Return the (x, y) coordinate for the center point of the cell that contains the specified text.  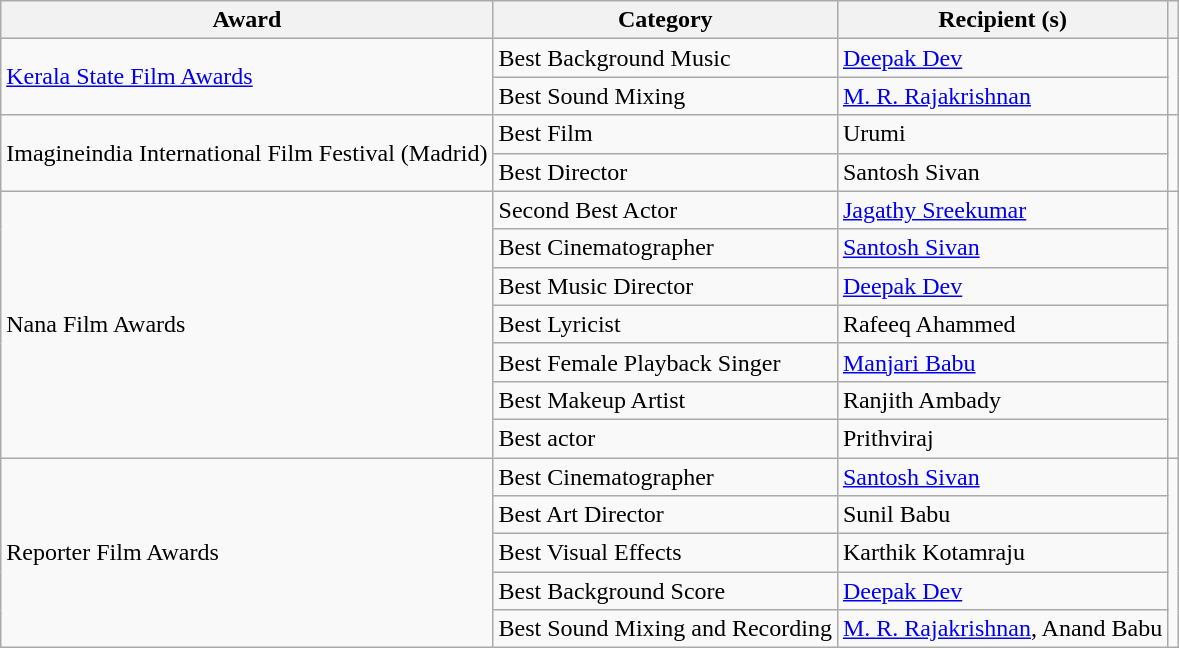
Best Visual Effects (665, 553)
Urumi (1002, 134)
Karthik Kotamraju (1002, 553)
Best Director (665, 172)
M. R. Rajakrishnan (1002, 96)
Reporter Film Awards (247, 553)
Best actor (665, 438)
Best Music Director (665, 286)
Kerala State Film Awards (247, 77)
Best Sound Mixing and Recording (665, 629)
Prithviraj (1002, 438)
Jagathy Sreekumar (1002, 210)
Best Female Playback Singer (665, 362)
Best Sound Mixing (665, 96)
Best Lyricist (665, 324)
Second Best Actor (665, 210)
Rafeeq Ahammed (1002, 324)
Award (247, 20)
Sunil Babu (1002, 515)
Best Background Score (665, 591)
Nana Film Awards (247, 324)
Manjari Babu (1002, 362)
Best Art Director (665, 515)
Recipient (s) (1002, 20)
M. R. Rajakrishnan, Anand Babu (1002, 629)
Category (665, 20)
Imagineindia International Film Festival (Madrid) (247, 153)
Best Makeup Artist (665, 400)
Ranjith Ambady (1002, 400)
Best Film (665, 134)
Best Background Music (665, 58)
